Capture the cell that displays the provided text and extract its [x, y] central coordinate. 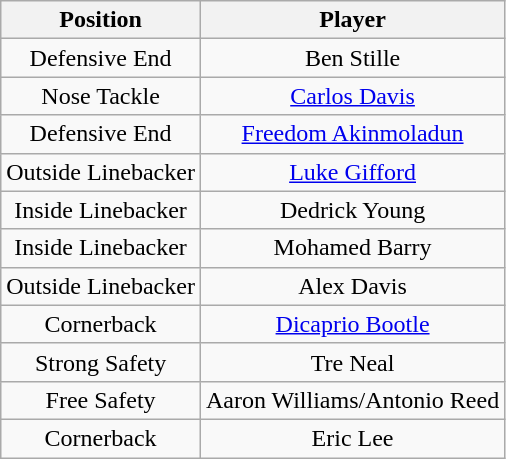
Carlos Davis [352, 96]
Freedom Akinmoladun [352, 134]
Free Safety [101, 400]
Luke Gifford [352, 172]
Ben Stille [352, 58]
Aaron Williams/Antonio Reed [352, 400]
Alex Davis [352, 286]
Mohamed Barry [352, 248]
Strong Safety [101, 362]
Position [101, 20]
Dedrick Young [352, 210]
Eric Lee [352, 438]
Nose Tackle [101, 96]
Dicaprio Bootle [352, 324]
Tre Neal [352, 362]
Player [352, 20]
